Locate the cell with the specified text and output its (X, Y) center coordinate. 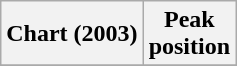
Chart (2003) (72, 34)
Peakposition (189, 34)
